Locate the cell with the specified text and output its (X, Y) center coordinate. 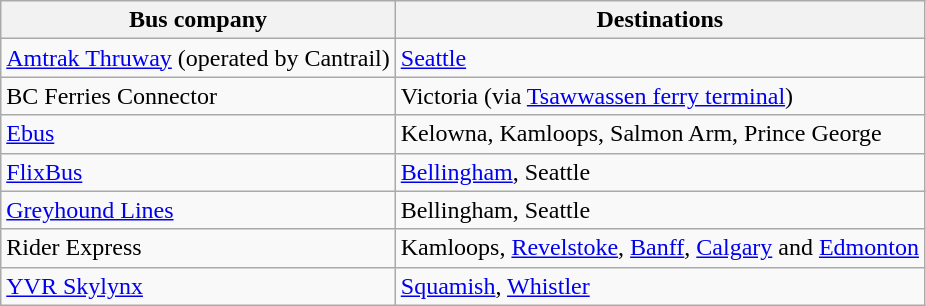
Rider Express (198, 248)
Amtrak Thruway (operated by Cantrail) (198, 58)
Squamish, Whistler (660, 286)
FlixBus (198, 172)
Ebus (198, 134)
Destinations (660, 20)
YVR Skylynx (198, 286)
BC Ferries Connector (198, 96)
Kelowna, Kamloops, Salmon Arm, Prince George (660, 134)
Bus company (198, 20)
Seattle (660, 58)
Victoria (via Tsawwassen ferry terminal) (660, 96)
Greyhound Lines (198, 210)
Kamloops, Revelstoke, Banff, Calgary and Edmonton (660, 248)
